Return the [x, y] coordinate for the center point of the cell that contains the specified text.  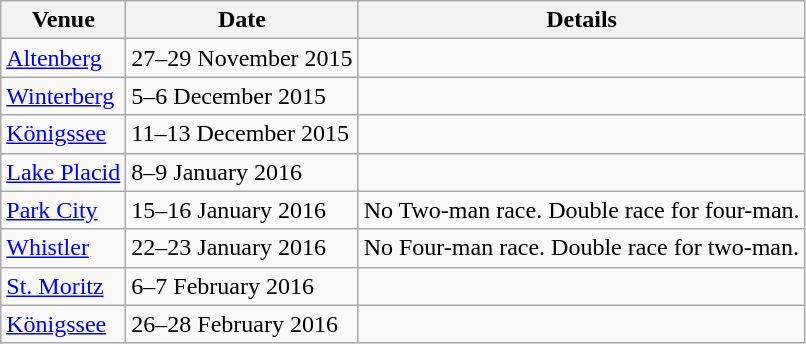
Winterberg [64, 96]
Altenberg [64, 58]
6–7 February 2016 [242, 286]
5–6 December 2015 [242, 96]
Whistler [64, 248]
15–16 January 2016 [242, 210]
27–29 November 2015 [242, 58]
22–23 January 2016 [242, 248]
8–9 January 2016 [242, 172]
Park City [64, 210]
11–13 December 2015 [242, 134]
Date [242, 20]
No Four-man race. Double race for two-man. [582, 248]
St. Moritz [64, 286]
No Two-man race. Double race for four-man. [582, 210]
Venue [64, 20]
Lake Placid [64, 172]
26–28 February 2016 [242, 324]
Details [582, 20]
